Provide the [x, y] coordinate of the cell's center where the given text is located.  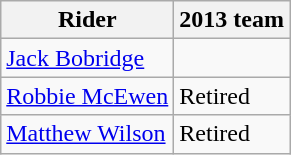
Jack Bobridge [88, 58]
Rider [88, 20]
2013 team [232, 20]
Robbie McEwen [88, 96]
Matthew Wilson [88, 134]
